From the cell containing the given text, extract its center point as (X, Y) coordinate. 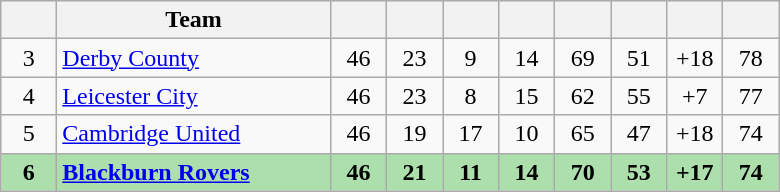
5 (29, 134)
6 (29, 172)
69 (583, 58)
3 (29, 58)
8 (470, 96)
21 (414, 172)
Team (194, 20)
Leicester City (194, 96)
70 (583, 172)
+17 (695, 172)
Cambridge United (194, 134)
77 (751, 96)
Derby County (194, 58)
10 (527, 134)
51 (639, 58)
55 (639, 96)
19 (414, 134)
47 (639, 134)
9 (470, 58)
62 (583, 96)
15 (527, 96)
78 (751, 58)
53 (639, 172)
4 (29, 96)
17 (470, 134)
65 (583, 134)
Blackburn Rovers (194, 172)
11 (470, 172)
+7 (695, 96)
